Find where the given text appears and provide that cell's center as (x, y) coordinate. 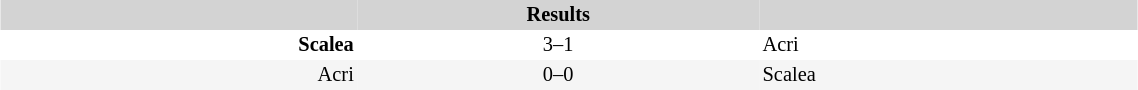
Results (558, 15)
3–1 (558, 45)
0–0 (558, 75)
